Return the (X, Y) coordinate for the center point of the cell that contains the specified text.  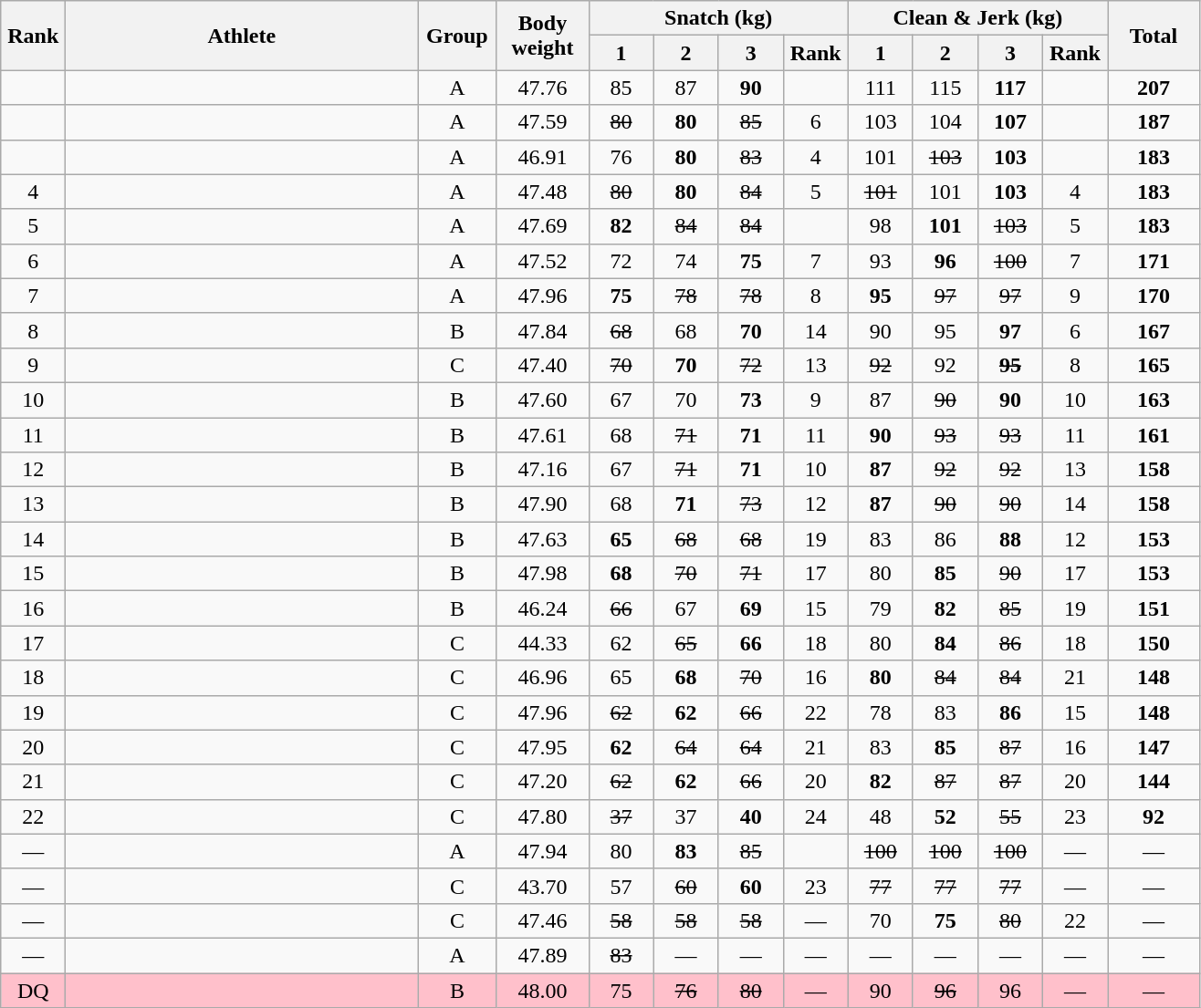
111 (880, 88)
47.61 (542, 435)
48 (880, 816)
104 (945, 122)
115 (945, 88)
117 (1009, 88)
88 (1009, 539)
DQ (33, 990)
Snatch (kg) (718, 18)
47.89 (542, 955)
207 (1154, 88)
69 (750, 608)
47.80 (542, 816)
47.63 (542, 539)
48.00 (542, 990)
79 (880, 608)
47.69 (542, 226)
47.20 (542, 782)
151 (1154, 608)
40 (750, 816)
47.59 (542, 122)
47.40 (542, 365)
47.94 (542, 851)
46.24 (542, 608)
47.98 (542, 574)
47.95 (542, 747)
47.16 (542, 470)
24 (816, 816)
170 (1154, 296)
107 (1009, 122)
47.76 (542, 88)
161 (1154, 435)
Total (1154, 36)
Group (457, 36)
47.84 (542, 330)
147 (1154, 747)
Body weight (542, 36)
167 (1154, 330)
163 (1154, 400)
44.33 (542, 643)
46.96 (542, 678)
74 (686, 261)
171 (1154, 261)
47.46 (542, 920)
47.60 (542, 400)
47.52 (542, 261)
187 (1154, 122)
43.70 (542, 886)
57 (621, 886)
Clean & Jerk (kg) (977, 18)
Athlete (242, 36)
98 (880, 226)
46.91 (542, 157)
52 (945, 816)
47.90 (542, 504)
150 (1154, 643)
144 (1154, 782)
47.48 (542, 192)
165 (1154, 365)
55 (1009, 816)
